Output the (X, Y) coordinate of the center of the cell containing the given text.  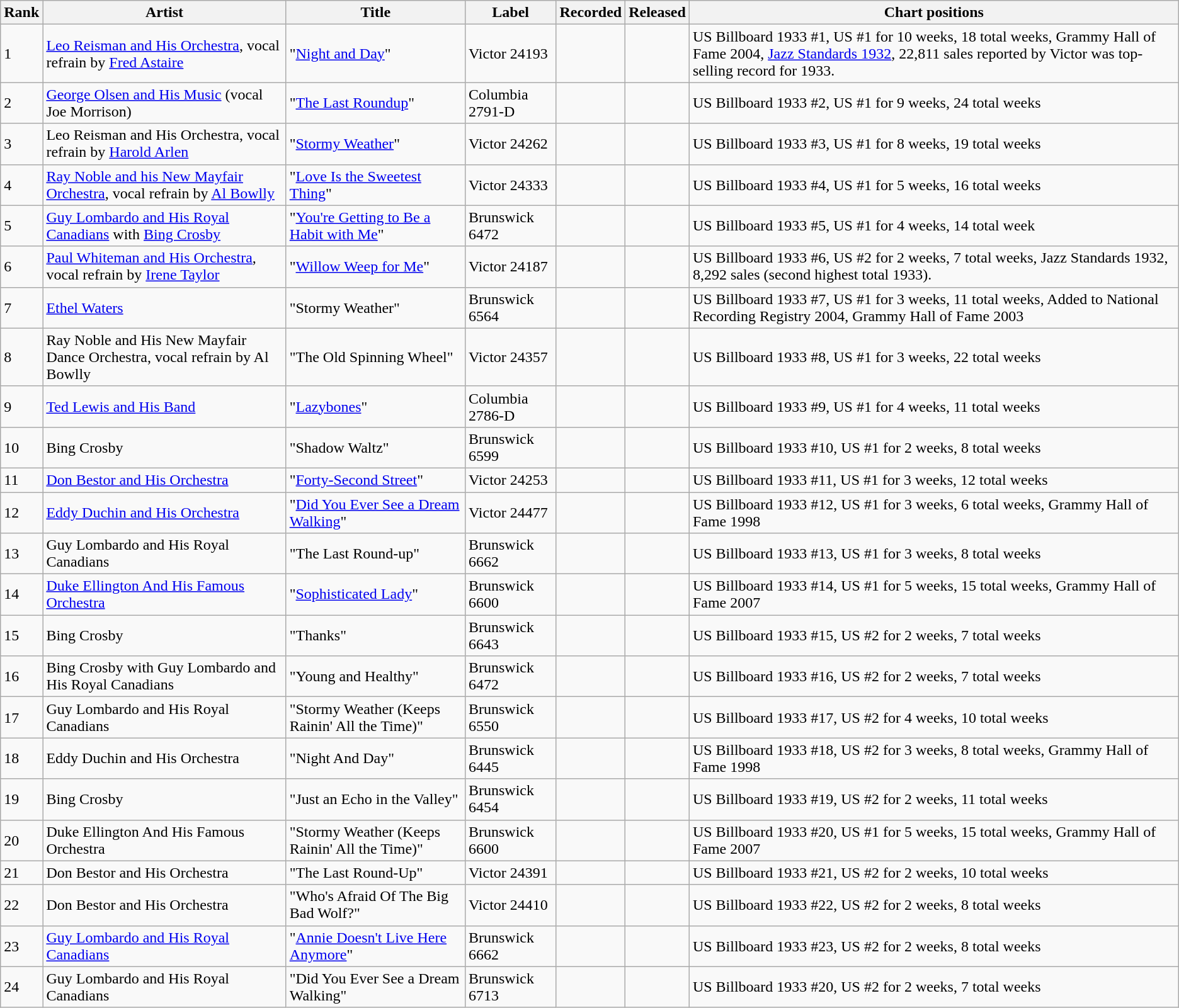
US Billboard 1933 #3, US #1 for 8 weeks, 19 total weeks (933, 144)
"Shadow Waltz" (375, 447)
"The Old Spinning Wheel" (375, 357)
Victor 24193 (510, 54)
"Night And Day" (375, 758)
"Night and Day" (375, 54)
Brunswick 6445 (510, 758)
3 (21, 144)
"The Last Round-up" (375, 554)
US Billboard 1933 #21, US #2 for 2 weeks, 10 total weeks (933, 873)
US Billboard 1933 #20, US #1 for 5 weeks, 15 total weeks, Grammy Hall of Fame 2007 (933, 840)
"Young and Healthy" (375, 676)
Victor 24357 (510, 357)
"Love Is the Sweetest Thing" (375, 185)
Brunswick 6550 (510, 718)
23 (21, 946)
15 (21, 636)
"The Last Roundup" (375, 103)
US Billboard 1933 #7, US #1 for 3 weeks, 11 total weeks, Added to National Recording Registry 2004, Grammy Hall of Fame 2003 (933, 307)
Rank (21, 13)
22 (21, 905)
Chart positions (933, 13)
US Billboard 1933 #6, US #2 for 2 weeks, 7 total weeks, Jazz Standards 1932, 8,292 sales (second highest total 1933). (933, 267)
Victor 24477 (510, 512)
8 (21, 357)
US Billboard 1933 #22, US #2 for 2 weeks, 8 total weeks (933, 905)
US Billboard 1933 #18, US #2 for 3 weeks, 8 total weeks, Grammy Hall of Fame 1998 (933, 758)
Ted Lewis and His Band (164, 407)
Bing Crosby with Guy Lombardo and His Royal Canadians (164, 676)
"Just an Echo in the Valley" (375, 800)
24 (21, 987)
20 (21, 840)
US Billboard 1933 #19, US #2 for 2 weeks, 11 total weeks (933, 800)
Brunswick 6713 (510, 987)
Victor 24253 (510, 480)
9 (21, 407)
Brunswick 6599 (510, 447)
"Lazybones" (375, 407)
1 (21, 54)
6 (21, 267)
Leo Reisman and His Orchestra, vocal refrain by Fred Astaire (164, 54)
21 (21, 873)
11 (21, 480)
US Billboard 1933 #23, US #2 for 2 weeks, 8 total weeks (933, 946)
US Billboard 1933 #17, US #2 for 4 weeks, 10 total weeks (933, 718)
18 (21, 758)
Victor 24187 (510, 267)
Label (510, 13)
10 (21, 447)
Victor 24262 (510, 144)
Columbia 2791-D (510, 103)
"Who's Afraid Of The Big Bad Wolf?" (375, 905)
Ray Noble and his New Mayfair Orchestra, vocal refrain by Al Bowlly (164, 185)
"Sophisticated Lady" (375, 594)
US Billboard 1933 #12, US #1 for 3 weeks, 6 total weeks, Grammy Hall of Fame 1998 (933, 512)
George Olsen and His Music (vocal Joe Morrison) (164, 103)
US Billboard 1933 #15, US #2 for 2 weeks, 7 total weeks (933, 636)
4 (21, 185)
Brunswick 6454 (510, 800)
"You're Getting to Be a Habit with Me" (375, 225)
Columbia 2786-D (510, 407)
US Billboard 1933 #16, US #2 for 2 weeks, 7 total weeks (933, 676)
12 (21, 512)
Victor 24410 (510, 905)
US Billboard 1933 #14, US #1 for 5 weeks, 15 total weeks, Grammy Hall of Fame 2007 (933, 594)
17 (21, 718)
Leo Reisman and His Orchestra, vocal refrain by Harold Arlen (164, 144)
5 (21, 225)
14 (21, 594)
US Billboard 1933 #10, US #1 for 2 weeks, 8 total weeks (933, 447)
13 (21, 554)
US Billboard 1933 #8, US #1 for 3 weeks, 22 total weeks (933, 357)
"Willow Weep for Me" (375, 267)
Released (658, 13)
7 (21, 307)
Recorded (591, 13)
Guy Lombardo and His Royal Canadians with Bing Crosby (164, 225)
Brunswick 6564 (510, 307)
Ray Noble and His New Mayfair Dance Orchestra, vocal refrain by Al Bowlly (164, 357)
US Billboard 1933 #9, US #1 for 4 weeks, 11 total weeks (933, 407)
2 (21, 103)
Brunswick 6643 (510, 636)
US Billboard 1933 #4, US #1 for 5 weeks, 16 total weeks (933, 185)
US Billboard 1933 #5, US #1 for 4 weeks, 14 total week (933, 225)
US Billboard 1933 #2, US #1 for 9 weeks, 24 total weeks (933, 103)
"Thanks" (375, 636)
US Billboard 1933 #11, US #1 for 3 weeks, 12 total weeks (933, 480)
Paul Whiteman and His Orchestra, vocal refrain by Irene Taylor (164, 267)
19 (21, 800)
"Annie Doesn't Live Here Anymore" (375, 946)
"Forty-Second Street" (375, 480)
"The Last Round-Up" (375, 873)
Artist (164, 13)
Ethel Waters (164, 307)
Victor 24333 (510, 185)
US Billboard 1933 #13, US #1 for 3 weeks, 8 total weeks (933, 554)
Title (375, 13)
Victor 24391 (510, 873)
16 (21, 676)
US Billboard 1933 #20, US #2 for 2 weeks, 7 total weeks (933, 987)
